Provide the (X, Y) coordinate of the cell's center where the given text is located.  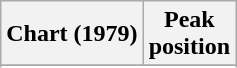
Chart (1979) (72, 34)
Peakposition (189, 34)
